Scan for the cell matching the given text and deliver its (X, Y) coordinate at center. 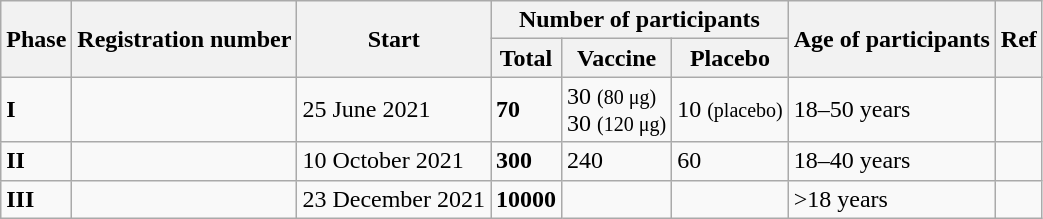
Start (394, 39)
III (36, 199)
Ref (1018, 39)
>18 years (892, 199)
Phase (36, 39)
30 (80 μg)30 (120 μg) (617, 110)
Vaccine (617, 58)
II (36, 161)
I (36, 110)
Number of participants (640, 20)
70 (526, 110)
18–50 years (892, 110)
Age of participants (892, 39)
10 (placebo) (730, 110)
23 December 2021 (394, 199)
10 October 2021 (394, 161)
Registration number (184, 39)
18–40 years (892, 161)
10000 (526, 199)
25 June 2021 (394, 110)
Placebo (730, 58)
60 (730, 161)
300 (526, 161)
240 (617, 161)
Total (526, 58)
